Locate the cell with the specified text and output its [x, y] center coordinate. 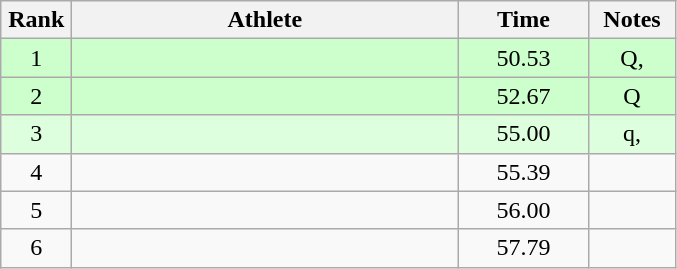
Rank [36, 20]
q, [632, 134]
50.53 [524, 58]
55.39 [524, 172]
2 [36, 96]
Notes [632, 20]
5 [36, 210]
52.67 [524, 96]
Q [632, 96]
Time [524, 20]
Q, [632, 58]
1 [36, 58]
3 [36, 134]
Athlete [265, 20]
56.00 [524, 210]
4 [36, 172]
55.00 [524, 134]
6 [36, 248]
57.79 [524, 248]
